Extract the [X, Y] coordinate from the center of the cell holding the provided text.  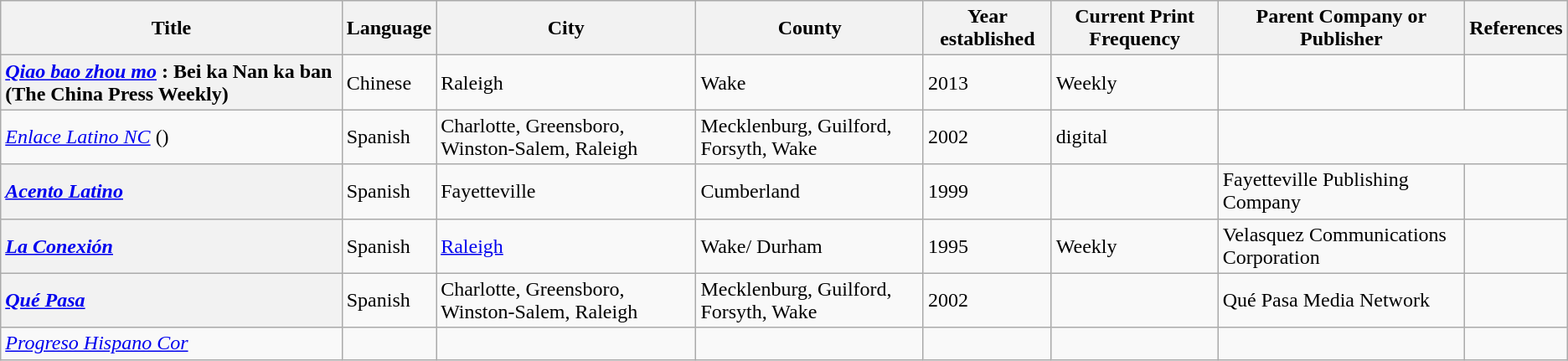
Qué Pasa Media Network [1341, 300]
Current Print Frequency [1134, 28]
Velasquez Communications Corporation [1341, 246]
Fayetteville Publishing Company [1341, 191]
City [566, 28]
Qué Pasa [171, 300]
1999 [987, 191]
Cumberland [810, 191]
References [1516, 28]
Progreso Hispano Cor [171, 343]
Wake/ Durham [810, 246]
County [810, 28]
Fayetteville [566, 191]
Language [389, 28]
Enlace Latino NC () [171, 137]
1995 [987, 246]
Chinese [389, 82]
Qiao bao zhou mo : Bei ka Nan ka ban (The China Press Weekly) [171, 82]
Parent Company or Publisher [1341, 28]
Year established [987, 28]
2013 [987, 82]
Title [171, 28]
digital [1134, 137]
Wake [810, 82]
Acento Latino [171, 191]
La Conexión [171, 246]
